Return the [x, y] coordinate for the center point of the cell that contains the specified text.  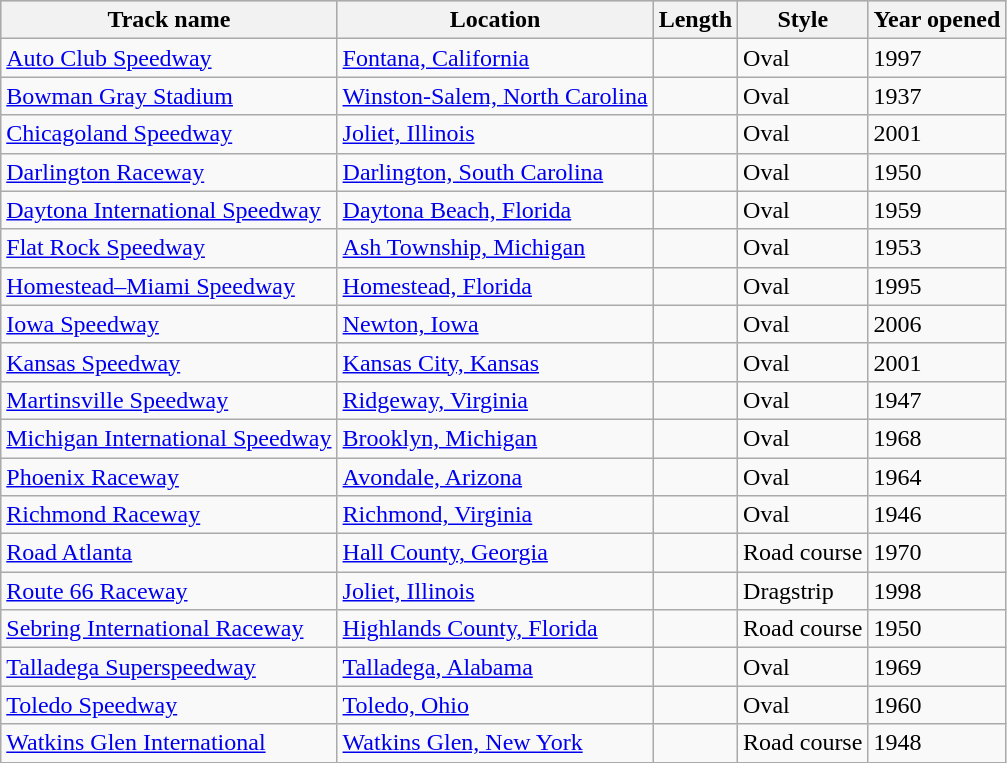
Watkins Glen International [169, 743]
1969 [937, 667]
2006 [937, 324]
Newton, Iowa [495, 324]
Homestead–Miami Speedway [169, 286]
Year opened [937, 20]
Martinsville Speedway [169, 400]
Talladega Superspeedway [169, 667]
Kansas City, Kansas [495, 362]
1995 [937, 286]
Track name [169, 20]
1964 [937, 477]
Hall County, Georgia [495, 553]
Talladega, Alabama [495, 667]
Toledo Speedway [169, 705]
Toledo, Ohio [495, 705]
Location [495, 20]
Phoenix Raceway [169, 477]
1960 [937, 705]
1997 [937, 58]
Chicagoland Speedway [169, 134]
Ridgeway, Virginia [495, 400]
1998 [937, 591]
Dragstrip [803, 591]
Michigan International Speedway [169, 438]
Ash Township, Michigan [495, 248]
Daytona International Speedway [169, 210]
Bowman Gray Stadium [169, 96]
Sebring International Raceway [169, 629]
Style [803, 20]
1948 [937, 743]
Daytona Beach, Florida [495, 210]
Richmond Raceway [169, 515]
Road Atlanta [169, 553]
Length [695, 20]
Highlands County, Florida [495, 629]
Route 66 Raceway [169, 591]
Fontana, California [495, 58]
Darlington, South Carolina [495, 172]
1968 [937, 438]
Homestead, Florida [495, 286]
Richmond, Virginia [495, 515]
Kansas Speedway [169, 362]
1970 [937, 553]
Auto Club Speedway [169, 58]
1947 [937, 400]
Brooklyn, Michigan [495, 438]
1946 [937, 515]
Watkins Glen, New York [495, 743]
1959 [937, 210]
Winston-Salem, North Carolina [495, 96]
Flat Rock Speedway [169, 248]
1953 [937, 248]
Iowa Speedway [169, 324]
Avondale, Arizona [495, 477]
1937 [937, 96]
Darlington Raceway [169, 172]
